Output the [x, y] coordinate of the center of the cell containing the given text.  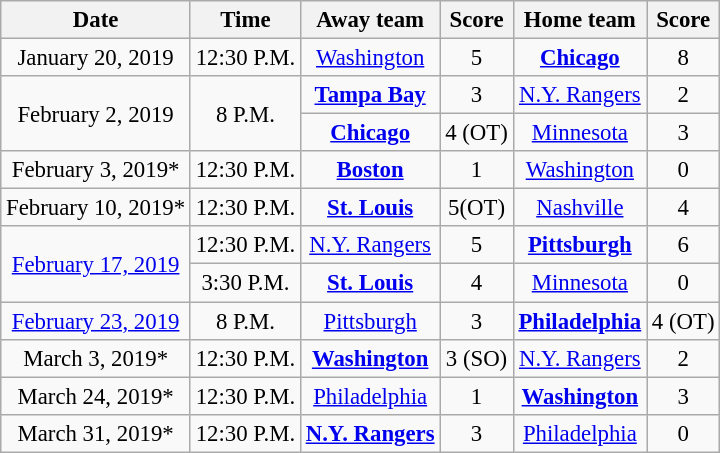
Nashville [580, 208]
March 3, 2019* [96, 358]
8 [684, 58]
March 31, 2019* [96, 433]
February 17, 2019 [96, 264]
Tampa Bay [370, 95]
Away team [370, 20]
6 [684, 245]
February 3, 2019* [96, 170]
Date [96, 20]
February 2, 2019 [96, 114]
Time [245, 20]
Home team [580, 20]
January 20, 2019 [96, 58]
February 23, 2019 [96, 321]
5(OT) [476, 208]
Boston [370, 170]
March 24, 2019* [96, 396]
3 (SO) [476, 358]
3:30 P.M. [245, 283]
February 10, 2019* [96, 208]
